Determine the [X, Y] coordinate at the center of the cell enclosing the given text.  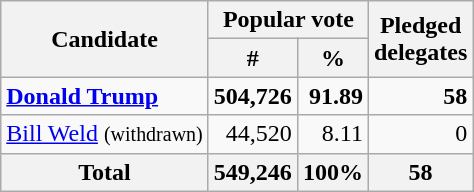
Bill Weld (withdrawn) [105, 134]
8.11 [332, 134]
Popular vote [288, 20]
100% [332, 172]
# [252, 58]
Total [105, 172]
% [332, 58]
44,520 [252, 134]
549,246 [252, 172]
Donald Trump [105, 96]
0 [420, 134]
Candidate [105, 39]
Pledgeddelegates [420, 39]
504,726 [252, 96]
91.89 [332, 96]
